Return [x, y] of the center of cell containing provided text 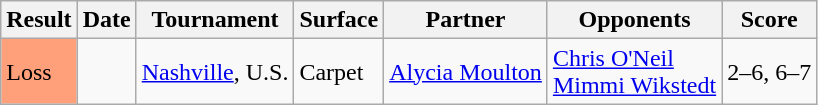
Carpet [339, 72]
Surface [339, 20]
Tournament [215, 20]
Chris O'Neil Mimmi Wikstedt [634, 72]
Alycia Moulton [466, 72]
Partner [466, 20]
Result [39, 20]
2–6, 6–7 [770, 72]
Loss [39, 72]
Score [770, 20]
Opponents [634, 20]
Date [106, 20]
Nashville, U.S. [215, 72]
